Output the [X, Y] coordinate of the center of the cell containing the given text.  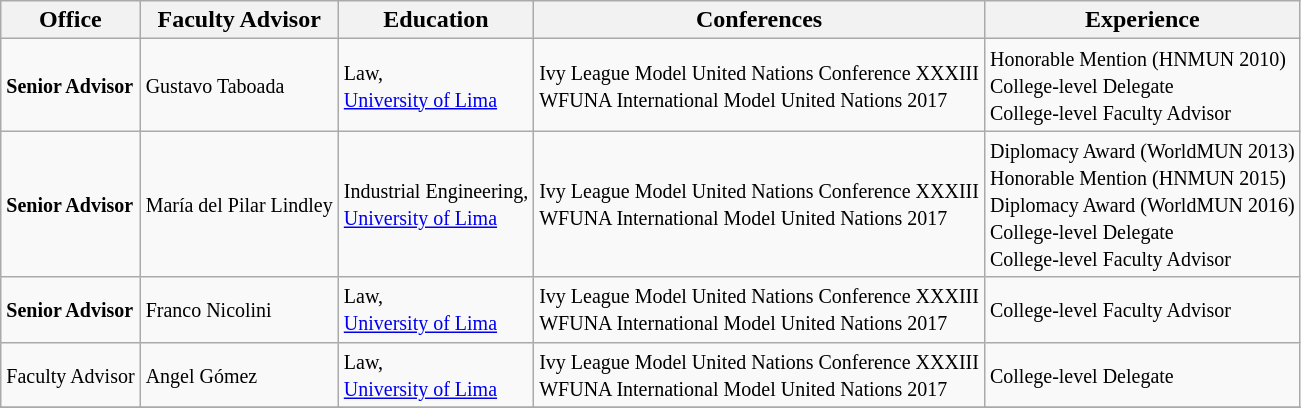
María del Pilar Lindley [239, 204]
Industrial Engineering, University of Lima [436, 204]
Honorable Mention (HNMUN 2010)College-level DelegateCollege-level Faculty Advisor [1142, 85]
Office [70, 20]
Gustavo Taboada [239, 85]
College-level Delegate [1142, 374]
Conferences [760, 20]
Diplomacy Award (WorldMUN 2013)Honorable Mention (HNMUN 2015)Diplomacy Award (WorldMUN 2016)College-level DelegateCollege-level Faculty Advisor [1142, 204]
Franco Nicolini [239, 310]
Angel Gómez [239, 374]
Experience [1142, 20]
College-level Faculty Advisor [1142, 310]
Education [436, 20]
